Locate the cell with the specified text and output its (x, y) center coordinate. 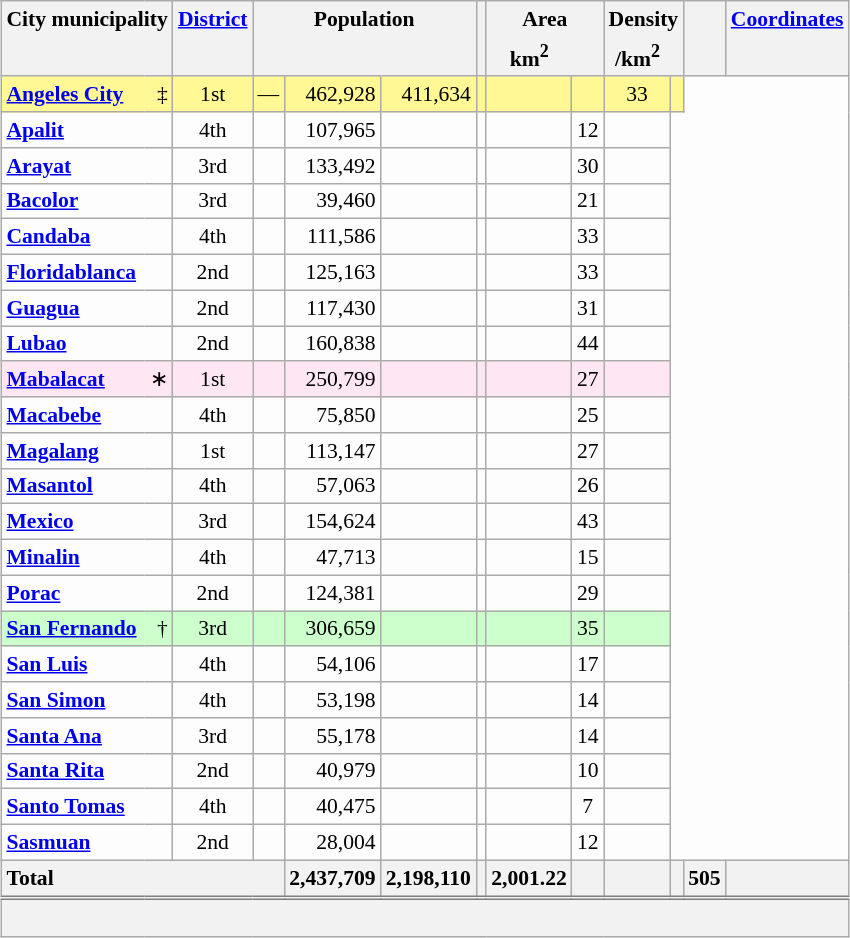
Guagua (86, 308)
505 (704, 878)
2,198,110 (428, 878)
26 (588, 486)
Macabebe (86, 415)
Masantol (86, 486)
17 (588, 664)
154,624 (332, 522)
160,838 (332, 344)
District (213, 18)
Floridablanca (86, 272)
462,928 (332, 94)
Arayat (86, 165)
Mexico (86, 522)
117,430 (332, 308)
Porac (86, 593)
75,850 (332, 415)
28,004 (332, 842)
Mabalacat (72, 379)
Area (544, 18)
15 (588, 557)
Magalang (86, 450)
Apalit (86, 130)
10 (588, 771)
Total (142, 878)
/km2 (638, 56)
40,979 (332, 771)
Lubao (86, 344)
City municipality (86, 18)
54,106 (332, 664)
San Simon (86, 700)
Coordinates (788, 18)
29 (588, 593)
Bacolor (86, 201)
25 (588, 415)
40,475 (332, 807)
∗ (159, 379)
30 (588, 165)
† (159, 629)
San Luis (86, 664)
Population (364, 18)
55,178 (332, 735)
2,437,709 (332, 878)
111,586 (332, 237)
Angeles City (72, 94)
Santa Ana (86, 735)
43 (588, 522)
2,001.22 (529, 878)
Sasmuan (86, 842)
44 (588, 344)
306,659 (332, 629)
113,147 (332, 450)
124,381 (332, 593)
125,163 (332, 272)
Minalin (86, 557)
Santa Rita (86, 771)
21 (588, 201)
39,460 (332, 201)
31 (588, 308)
San Fernando (72, 629)
57,063 (332, 486)
Density (644, 18)
Candaba (86, 237)
‡ (159, 94)
133,492 (332, 165)
7 (588, 807)
35 (588, 629)
107,965 (332, 130)
Santo Tomas (86, 807)
— (269, 94)
km2 (529, 56)
250,799 (332, 379)
411,634 (428, 94)
47,713 (332, 557)
53,198 (332, 700)
